Provide the (X, Y) coordinate of the cell's center where the given text is located.  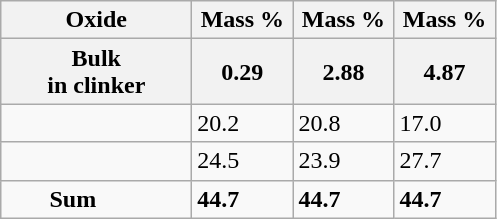
Bulk in clinker (96, 72)
17.0 (444, 123)
23.9 (344, 161)
20.8 (344, 123)
24.5 (242, 161)
Sum (96, 199)
Oxide (96, 20)
4.87 (444, 72)
27.7 (444, 161)
0.29 (242, 72)
20.2 (242, 123)
2.88 (344, 72)
